For the text-containing cell, return its midpoint in [x, y] coordinate format. 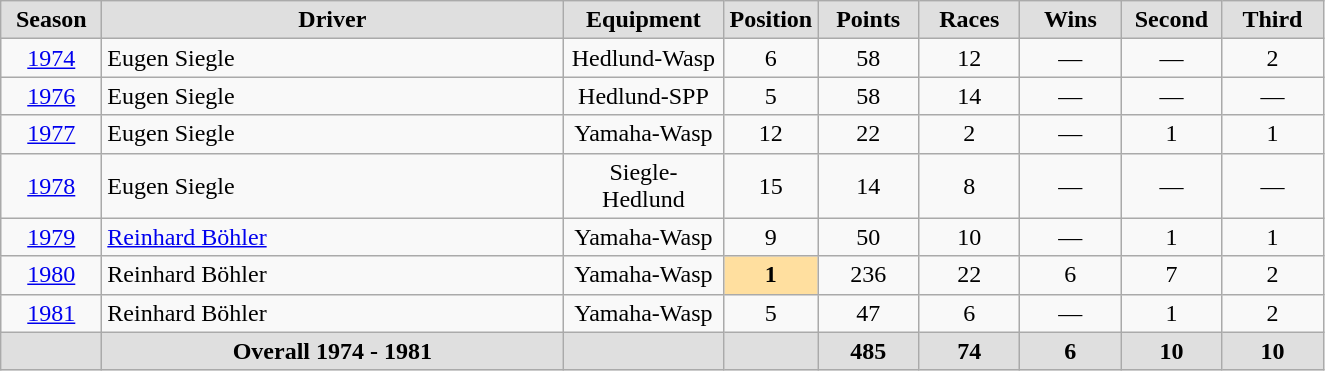
1981 [52, 313]
15 [771, 186]
Siegle-Hedlund [644, 186]
8 [970, 186]
Overall 1974 - 1981 [332, 351]
Hedlund-Wasp [644, 58]
47 [868, 313]
Wins [1070, 20]
50 [868, 237]
7 [1172, 275]
74 [970, 351]
1979 [52, 237]
Points [868, 20]
485 [868, 351]
Equipment [644, 20]
Driver [332, 20]
Races [970, 20]
1974 [52, 58]
236 [868, 275]
1976 [52, 96]
1980 [52, 275]
Second [1172, 20]
1978 [52, 186]
Position [771, 20]
Hedlund-SPP [644, 96]
1977 [52, 134]
9 [771, 237]
Season [52, 20]
Third [1272, 20]
